From the cell containing the given text, extract its center point as [x, y] coordinate. 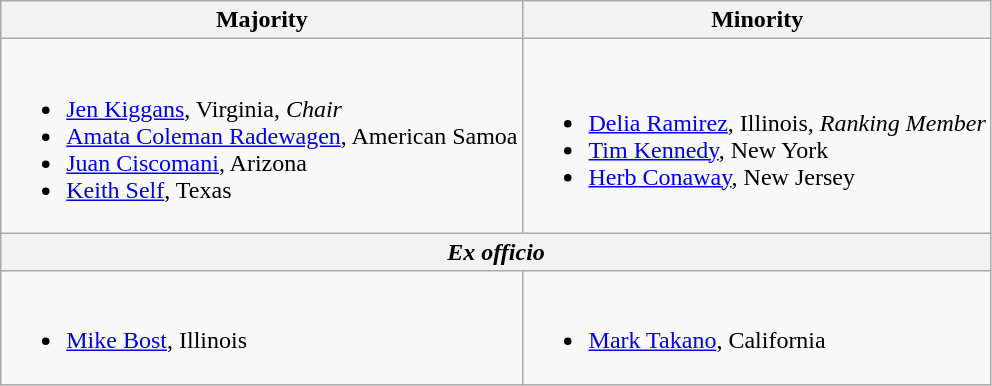
Majority [262, 20]
Jen Kiggans, Virginia, ChairAmata Coleman Radewagen, American SamoaJuan Ciscomani, ArizonaKeith Self, Texas [262, 136]
Mark Takano, California [757, 328]
Ex officio [496, 252]
Minority [757, 20]
Mike Bost, Illinois [262, 328]
Delia Ramirez, Illinois, Ranking MemberTim Kennedy, New YorkHerb Conaway, New Jersey [757, 136]
